Identify which cell holds the provided text, then report its (X, Y) central coordinate. 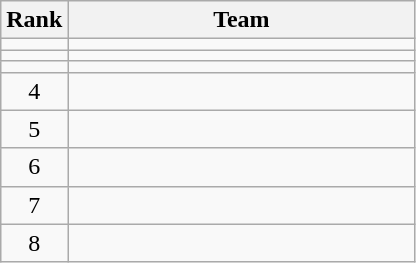
4 (34, 91)
Team (242, 20)
7 (34, 205)
5 (34, 129)
Rank (34, 20)
6 (34, 167)
8 (34, 243)
